Scan for the cell matching the given text and deliver its [x, y] coordinate at center. 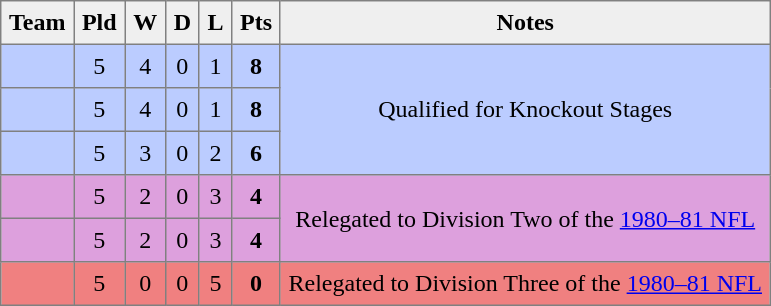
6 [256, 153]
Pts [256, 23]
Notes [525, 23]
Relegated to Division Two of the 1980–81 NFL [525, 218]
W [145, 23]
D [182, 23]
Relegated to Division Three of the 1980–81 NFL [525, 284]
L [216, 23]
Pld [100, 23]
Team [38, 23]
Qualified for Knockout Stages [525, 109]
